From the cell containing the given text, extract its center point as [x, y] coordinate. 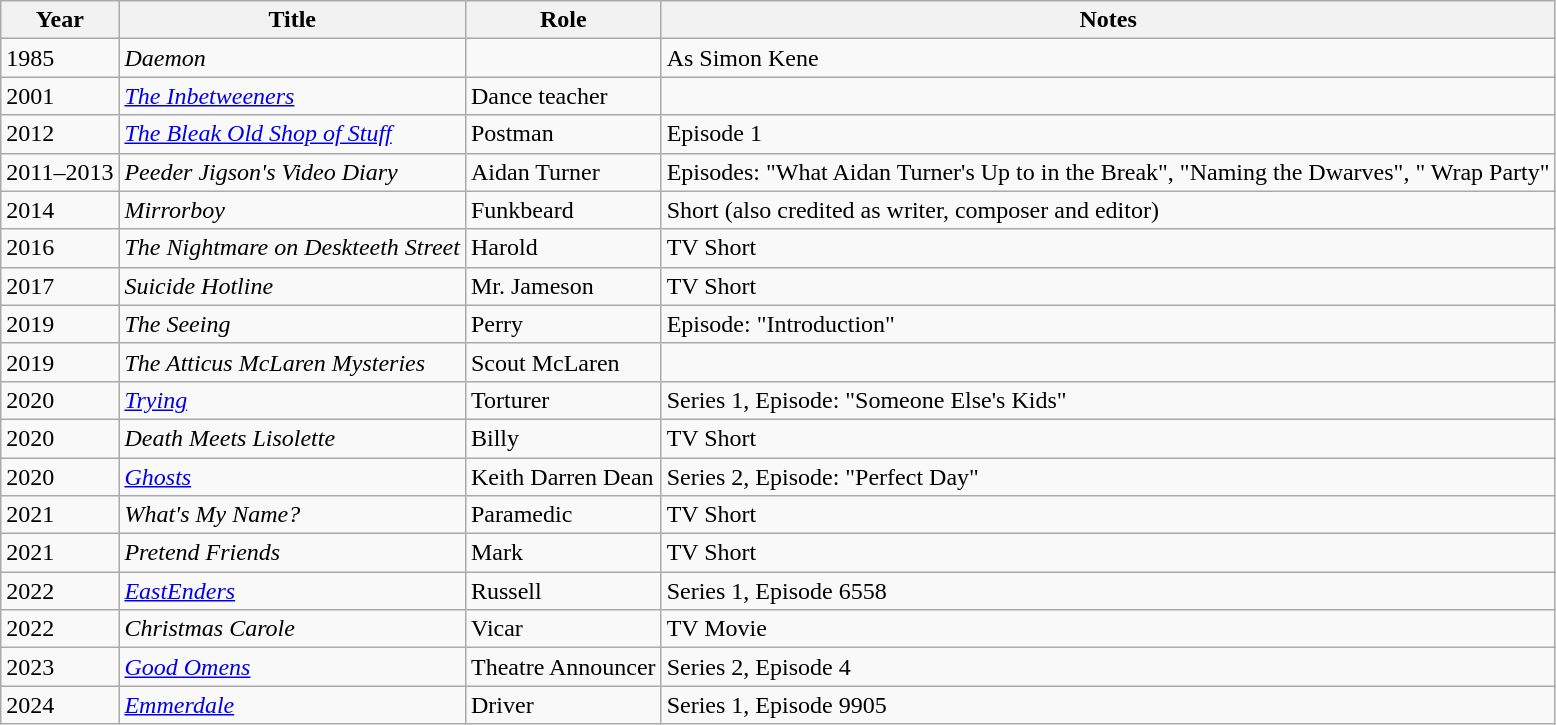
Emmerdale [292, 705]
EastEnders [292, 591]
Series 1, Episode 6558 [1108, 591]
Dance teacher [563, 96]
2023 [60, 667]
Ghosts [292, 477]
2024 [60, 705]
Episode 1 [1108, 134]
As Simon Kene [1108, 58]
2012 [60, 134]
Christmas Carole [292, 629]
Keith Darren Dean [563, 477]
Mark [563, 553]
Vicar [563, 629]
Driver [563, 705]
Torturer [563, 400]
Paramedic [563, 515]
Episode: "Introduction" [1108, 324]
What's My Name? [292, 515]
Suicide Hotline [292, 286]
The Bleak Old Shop of Stuff [292, 134]
Aidan Turner [563, 172]
The Atticus McLaren Mysteries [292, 362]
The Inbetweeners [292, 96]
Billy [563, 438]
2017 [60, 286]
Death Meets Lisolette [292, 438]
The Seeing [292, 324]
Daemon [292, 58]
Russell [563, 591]
Trying [292, 400]
1985 [60, 58]
2001 [60, 96]
Good Omens [292, 667]
Year [60, 20]
Pretend Friends [292, 553]
Series 1, Episode: "Someone Else's Kids" [1108, 400]
Theatre Announcer [563, 667]
2014 [60, 210]
Series 1, Episode 9905 [1108, 705]
Harold [563, 248]
Episodes: "What Aidan Turner's Up to in the Break", "Naming the Dwarves", " Wrap Party" [1108, 172]
Perry [563, 324]
2016 [60, 248]
The Nightmare on Deskteeth Street [292, 248]
Series 2, Episode 4 [1108, 667]
TV Movie [1108, 629]
Notes [1108, 20]
Title [292, 20]
Postman [563, 134]
Funkbeard [563, 210]
Role [563, 20]
Peeder Jigson's Video Diary [292, 172]
Mirrorboy [292, 210]
2011–2013 [60, 172]
Short (also credited as writer, composer and editor) [1108, 210]
Mr. Jameson [563, 286]
Series 2, Episode: "Perfect Day" [1108, 477]
Scout McLaren [563, 362]
